Pinpoint the cell where the given text exists, returning its [X, Y] midpoint coordinate. 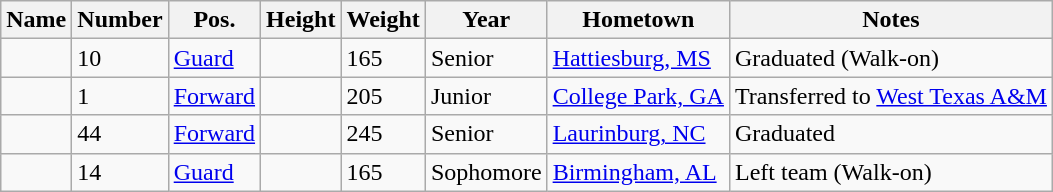
College Park, GA [638, 96]
Left team (Walk-on) [890, 172]
Hattiesburg, MS [638, 58]
Year [486, 20]
Transferred to West Texas A&M [890, 96]
Notes [890, 20]
Name [36, 20]
Birmingham, AL [638, 172]
44 [120, 134]
Height [301, 20]
10 [120, 58]
Sophomore [486, 172]
Weight [383, 20]
Pos. [214, 20]
Hometown [638, 20]
245 [383, 134]
Number [120, 20]
1 [120, 96]
Graduated (Walk-on) [890, 58]
14 [120, 172]
Graduated [890, 134]
Junior [486, 96]
Laurinburg, NC [638, 134]
205 [383, 96]
